Detect which cell encompasses the target text, then output its [x, y] center coordinate. 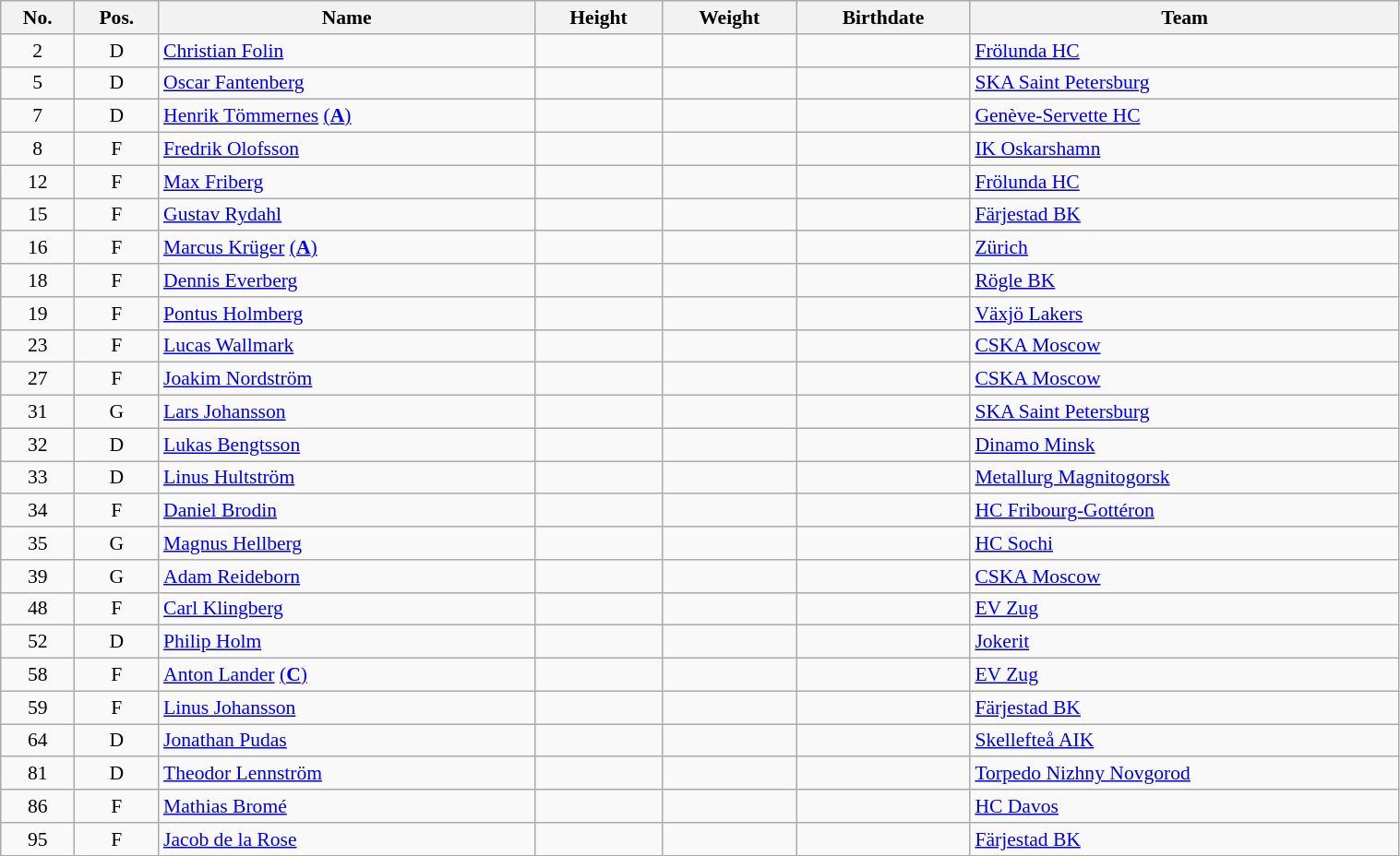
Joakim Nordström [347, 379]
58 [38, 675]
15 [38, 215]
35 [38, 543]
59 [38, 707]
Pontus Holmberg [347, 314]
Carl Klingberg [347, 609]
39 [38, 577]
Växjö Lakers [1185, 314]
Adam Reideborn [347, 577]
Fredrik Olofsson [347, 149]
Height [598, 18]
Gustav Rydahl [347, 215]
Lukas Bengtsson [347, 445]
Metallurg Magnitogorsk [1185, 478]
Jonathan Pudas [347, 741]
48 [38, 609]
Lars Johansson [347, 412]
Torpedo Nizhny Novgorod [1185, 774]
8 [38, 149]
64 [38, 741]
Daniel Brodin [347, 511]
Linus Hultström [347, 478]
Dennis Everberg [347, 280]
18 [38, 280]
Team [1185, 18]
No. [38, 18]
HC Sochi [1185, 543]
Christian Folin [347, 51]
Genève-Servette HC [1185, 116]
Marcus Krüger (A) [347, 248]
Philip Holm [347, 642]
Linus Johansson [347, 707]
7 [38, 116]
Oscar Fantenberg [347, 83]
Anton Lander (C) [347, 675]
Name [347, 18]
Henrik Tömmernes (A) [347, 116]
Theodor Lennström [347, 774]
HC Fribourg-Gottéron [1185, 511]
Jokerit [1185, 642]
Weight [729, 18]
Lucas Wallmark [347, 346]
Pos. [116, 18]
31 [38, 412]
12 [38, 182]
Rögle BK [1185, 280]
Magnus Hellberg [347, 543]
34 [38, 511]
Skellefteå AIK [1185, 741]
Zürich [1185, 248]
81 [38, 774]
Birthdate [884, 18]
95 [38, 839]
Mathias Bromé [347, 806]
Dinamo Minsk [1185, 445]
2 [38, 51]
Jacob de la Rose [347, 839]
16 [38, 248]
Max Friberg [347, 182]
19 [38, 314]
32 [38, 445]
IK Oskarshamn [1185, 149]
HC Davos [1185, 806]
5 [38, 83]
33 [38, 478]
86 [38, 806]
27 [38, 379]
23 [38, 346]
52 [38, 642]
